Output the (x, y) coordinate of the center of the cell containing the given text.  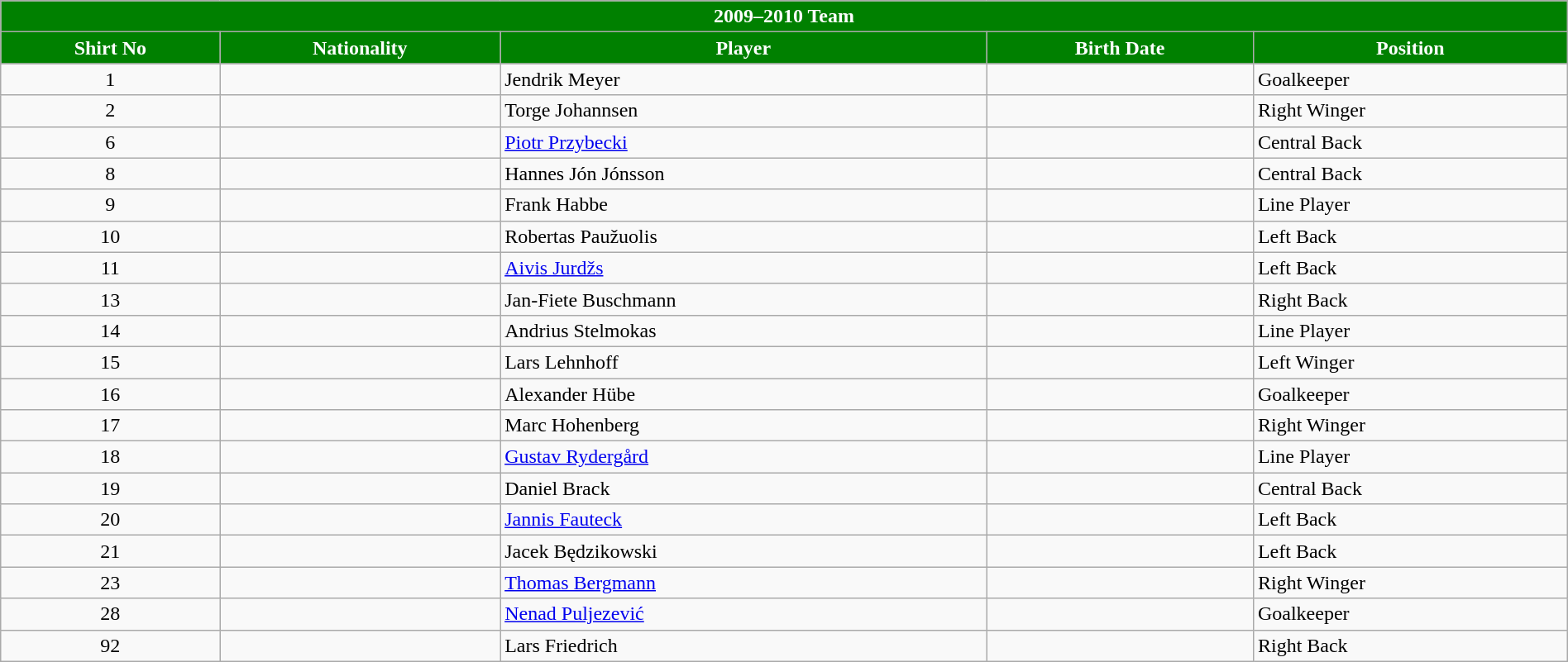
Birth Date (1120, 48)
Lars Friedrich (743, 645)
Daniel Brack (743, 488)
1 (111, 79)
Jannis Fauteck (743, 520)
Jacek Będzikowski (743, 551)
2 (111, 111)
23 (111, 583)
Gustav Rydergård (743, 457)
11 (111, 268)
8 (111, 174)
Alexander Hübe (743, 394)
14 (111, 331)
15 (111, 362)
19 (111, 488)
Andrius Stelmokas (743, 331)
6 (111, 142)
10 (111, 236)
Nenad Puljezević (743, 614)
Torge Johannsen (743, 111)
Marc Hohenberg (743, 426)
Left Winger (1410, 362)
92 (111, 645)
Aivis Jurdžs (743, 268)
Thomas Bergmann (743, 583)
17 (111, 426)
Piotr Przybecki (743, 142)
20 (111, 520)
Shirt No (111, 48)
21 (111, 551)
Position (1410, 48)
28 (111, 614)
9 (111, 205)
2009–2010 Team (784, 17)
Robertas Paužuolis (743, 236)
13 (111, 299)
Jendrik Meyer (743, 79)
Frank Habbe (743, 205)
Nationality (361, 48)
Hannes Jón Jónsson (743, 174)
Jan-Fiete Buschmann (743, 299)
Lars Lehnhoff (743, 362)
Player (743, 48)
18 (111, 457)
16 (111, 394)
